Search for the cell housing the specified text and yield its [x, y] center coordinate. 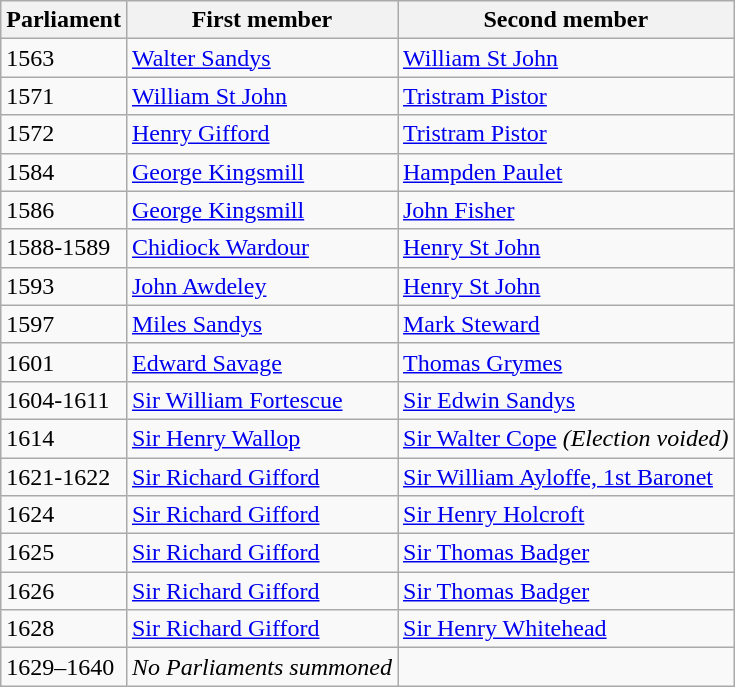
1629–1640 [64, 667]
Sir Henry Whitehead [566, 629]
Sir Edwin Sandys [566, 400]
1621-1622 [64, 477]
1614 [64, 438]
Chidiock Wardour [262, 248]
1584 [64, 172]
1626 [64, 591]
1586 [64, 210]
First member [262, 20]
Thomas Grymes [566, 362]
Walter Sandys [262, 58]
1597 [64, 324]
Sir Walter Cope (Election voided) [566, 438]
1593 [64, 286]
1601 [64, 362]
1624 [64, 515]
1572 [64, 134]
1563 [64, 58]
Mark Steward [566, 324]
Sir William Ayloffe, 1st Baronet [566, 477]
Edward Savage [262, 362]
Sir Henry Wallop [262, 438]
1604-1611 [64, 400]
John Fisher [566, 210]
1628 [64, 629]
Sir William Fortescue [262, 400]
Sir Henry Holcroft [566, 515]
Miles Sandys [262, 324]
Henry Gifford [262, 134]
No Parliaments summoned [262, 667]
Hampden Paulet [566, 172]
Second member [566, 20]
1588-1589 [64, 248]
John Awdeley [262, 286]
Parliament [64, 20]
1625 [64, 553]
1571 [64, 96]
